For the text-containing cell, return its midpoint in [x, y] coordinate format. 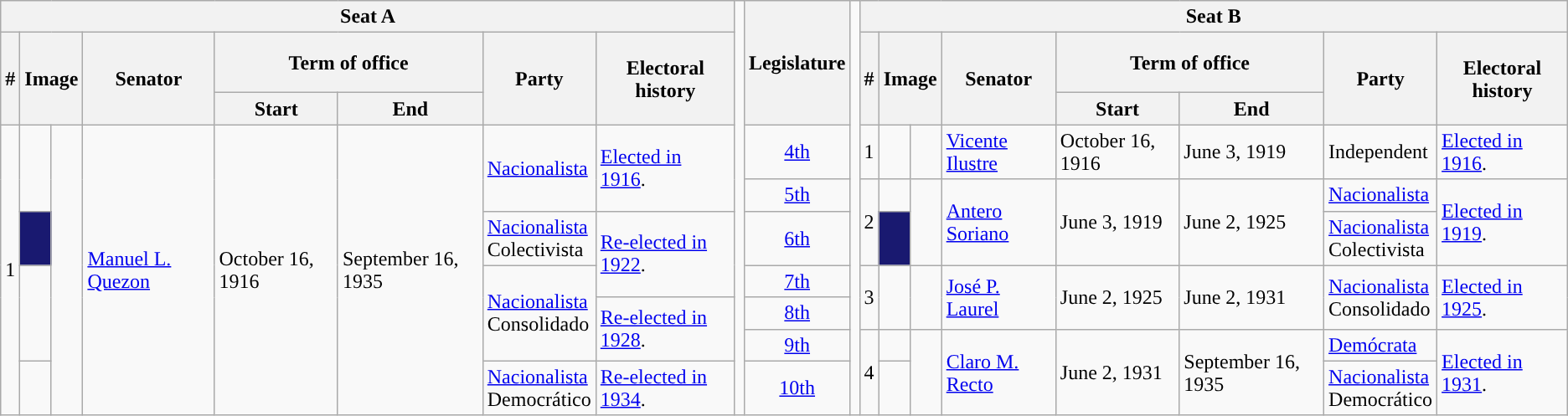
Seat B [1213, 17]
4 [869, 372]
4th [797, 152]
Antero Soriano [998, 223]
Manuel L. Quezon [149, 270]
3 [869, 297]
Re-elected in 1934. [665, 388]
2 [869, 223]
José P. Laurel [998, 297]
Elected in 1931. [1503, 372]
Vicente Ilustre [998, 152]
8th [797, 313]
Re-elected in 1928. [665, 329]
6th [797, 238]
Legislature [797, 63]
7th [797, 281]
Elected in 1925. [1503, 297]
Claro M. Recto [998, 372]
9th [797, 345]
Re-elected in 1922. [665, 254]
Seat A [369, 17]
Elected in 1919. [1503, 223]
5th [797, 195]
Demócrata [1380, 345]
Independent [1380, 152]
10th [797, 388]
